For the text-containing cell, return its midpoint in (x, y) coordinate format. 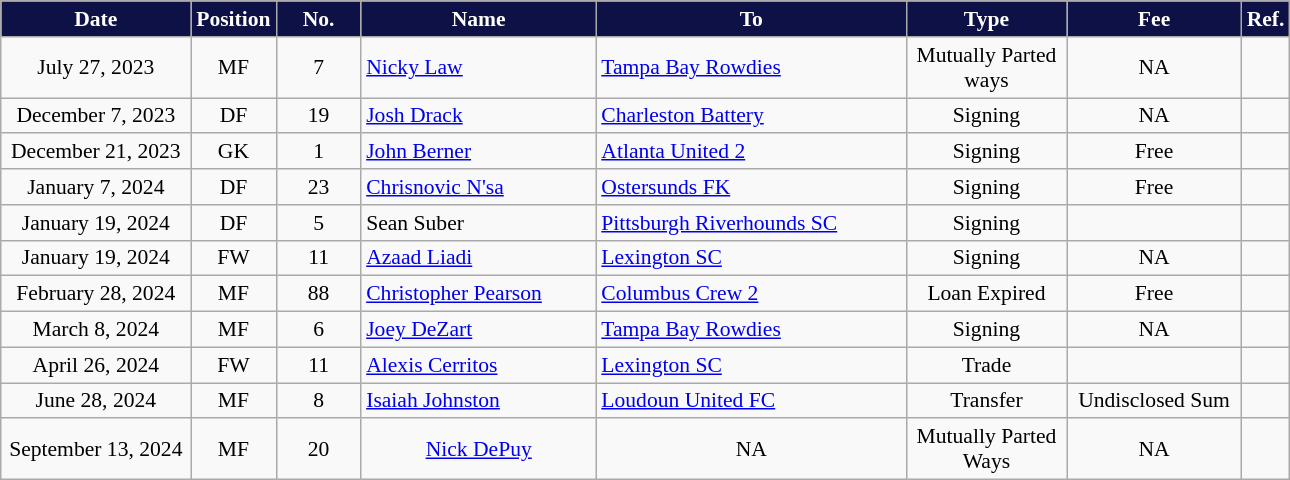
Position (234, 19)
8 (318, 401)
Nicky Law (478, 68)
6 (318, 330)
Alexis Cerritos (478, 365)
December 21, 2023 (96, 152)
June 28, 2024 (96, 401)
February 28, 2024 (96, 294)
Sean Suber (478, 223)
Mutually Parted Ways (986, 450)
Charleston Battery (751, 116)
Ostersunds FK (751, 187)
July 27, 2023 (96, 68)
Joey DeZart (478, 330)
Isaiah Johnston (478, 401)
September 13, 2024 (96, 450)
Fee (1154, 19)
Type (986, 19)
January 7, 2024 (96, 187)
20 (318, 450)
Christopher Pearson (478, 294)
Loudoun United FC (751, 401)
GK (234, 152)
To (751, 19)
Date (96, 19)
Transfer (986, 401)
23 (318, 187)
Trade (986, 365)
John Berner (478, 152)
Atlanta United 2 (751, 152)
No. (318, 19)
Name (478, 19)
April 26, 2024 (96, 365)
Pittsburgh Riverhounds SC (751, 223)
7 (318, 68)
Mutually Parted ways (986, 68)
March 8, 2024 (96, 330)
5 (318, 223)
19 (318, 116)
Josh Drack (478, 116)
1 (318, 152)
December 7, 2023 (96, 116)
Loan Expired (986, 294)
Chrisnovic N'sa (478, 187)
Nick DePuy (478, 450)
Undisclosed Sum (1154, 401)
88 (318, 294)
Columbus Crew 2 (751, 294)
Ref. (1266, 19)
Azaad Liadi (478, 258)
